Identify which cell holds the provided text, then report its (X, Y) central coordinate. 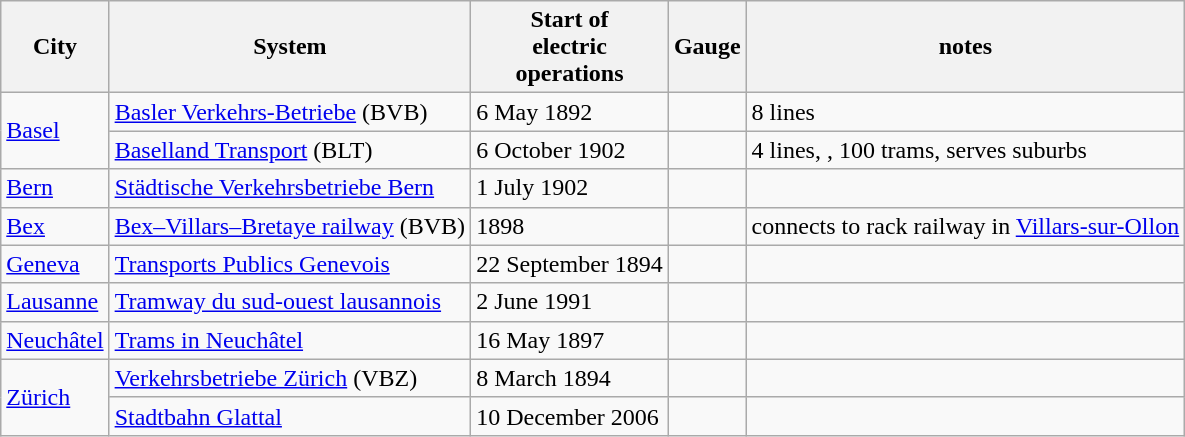
Transports Publics Genevois (290, 264)
City (55, 47)
System (290, 47)
Geneva (55, 264)
Städtische Verkehrsbetriebe Bern (290, 188)
1898 (570, 226)
Lausanne (55, 302)
16 May 1897 (570, 340)
Verkehrsbetriebe Zürich (VBZ) (290, 378)
connects to rack railway in Villars-sur-Ollon (966, 226)
Zürich (55, 397)
notes (966, 47)
Neuchâtel (55, 340)
Start ofelectricoperations (570, 47)
6 May 1892 (570, 112)
Trams in Neuchâtel (290, 340)
Stadtbahn Glattal (290, 416)
6 October 1902 (570, 150)
Bern (55, 188)
22 September 1894 (570, 264)
Bex–Villars–Bretaye railway (BVB) (290, 226)
Basler Verkehrs-Betriebe (BVB) (290, 112)
1 July 1902 (570, 188)
Gauge (707, 47)
Basel (55, 131)
Tramway du sud-ouest lausannois (290, 302)
10 December 2006 (570, 416)
Baselland Transport (BLT) (290, 150)
8 March 1894 (570, 378)
Bex (55, 226)
4 lines, , 100 trams, serves suburbs (966, 150)
2 June 1991 (570, 302)
8 lines (966, 112)
